Capture the cell that displays the provided text and extract its [X, Y] central coordinate. 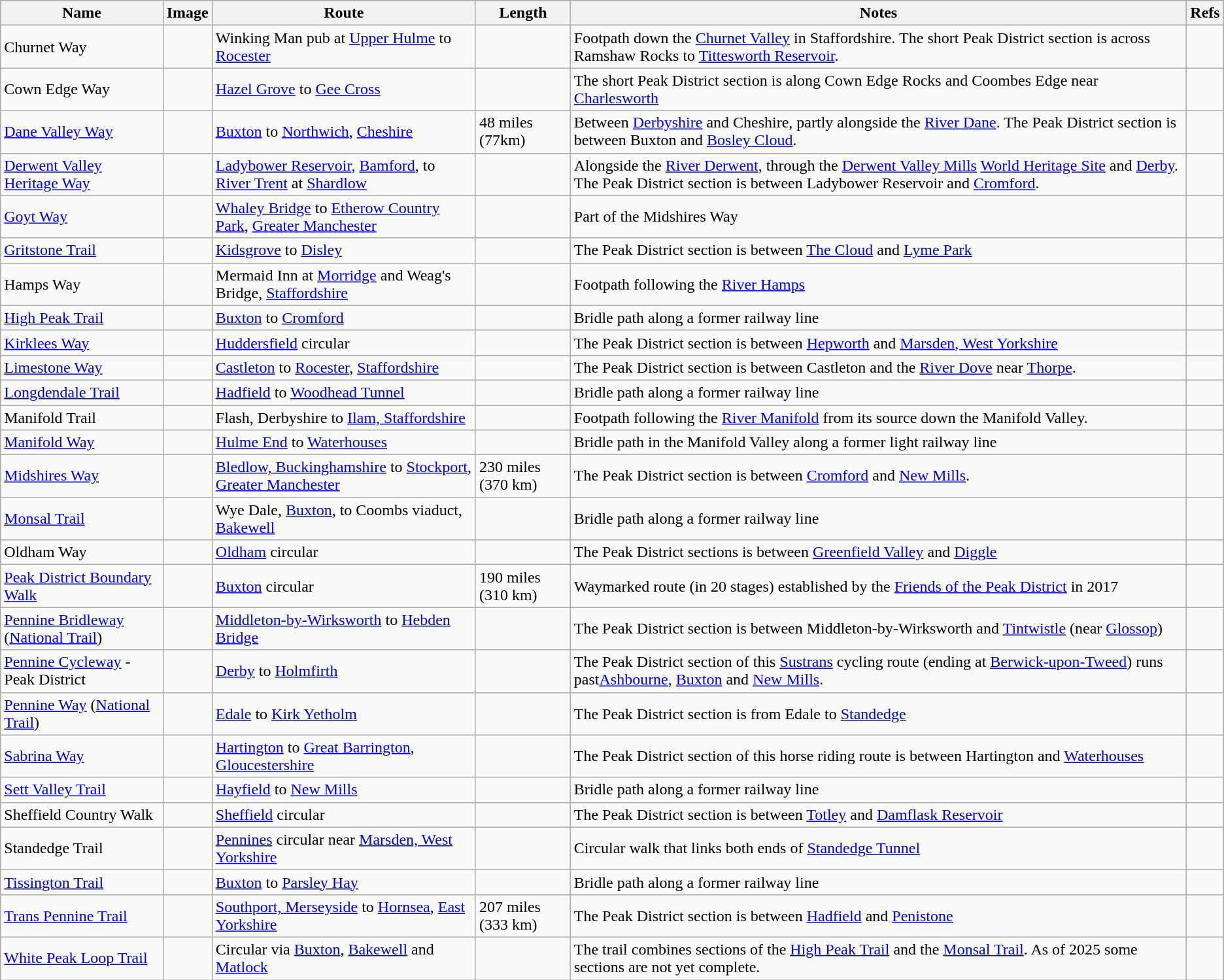
The short Peak District section is along Cown Edge Rocks and Coombes Edge near Charlesworth [879, 89]
Wye Dale, Buxton, to Coombs viaduct, Bakewell [344, 519]
Footpath following the River Manifold from its source down the Manifold Valley. [879, 418]
Kirklees Way [82, 343]
High Peak Trail [82, 318]
Huddersfield circular [344, 343]
The Peak District sections is between Greenfield Valley and Diggle [879, 552]
The Peak District section is between Hadfield and Penistone [879, 915]
Pennines circular near Marsden, West Yorkshire [344, 849]
190 miles (310 km) [523, 586]
Notes [879, 13]
Oldham Way [82, 552]
Hartington to Great Barrington, Gloucestershire [344, 756]
Manifold Way [82, 443]
Goyt Way [82, 217]
Winking Man pub at Upper Hulme to Rocester [344, 47]
Pennine Bridleway (National Trail) [82, 629]
The Peak District section of this Sustrans cycling route (ending at Berwick-upon-Tweed) runs pastAshbourne, Buxton and New Mills. [879, 671]
The Peak District section is between Middleton-by-Wirksworth and Tintwistle (near Glossop) [879, 629]
Waymarked route (in 20 stages) established by the Friends of the Peak District in 2017 [879, 586]
Sheffield Country Walk [82, 815]
Buxton to Cromford [344, 318]
Dane Valley Way [82, 132]
Tissington Trail [82, 882]
Limestone Way [82, 367]
Buxton circular [344, 586]
The Peak District section is from Edale to Standedge [879, 714]
Sabrina Way [82, 756]
Between Derbyshire and Cheshire, partly alongside the River Dane. The Peak District section is between Buxton and Bosley Cloud. [879, 132]
The Peak District section of this horse riding route is between Hartington and Waterhouses [879, 756]
207 miles (333 km) [523, 915]
Ladybower Reservoir, Bamford, to River Trent at Shardlow [344, 174]
Flash, Derbyshire to Ilam, Staffordshire [344, 418]
Gritstone Trail [82, 250]
The Peak District section is between Totley and Damflask Reservoir [879, 815]
Part of the Midshires Way [879, 217]
Bridle path in the Manifold Valley along a former light railway line [879, 443]
Peak District Boundary Walk [82, 586]
Buxton to Parsley Hay [344, 882]
Bledlow, Buckinghamshire to Stockport, Greater Manchester [344, 476]
Monsal Trail [82, 519]
White Peak Loop Trail [82, 958]
Kidsgrove to Disley [344, 250]
Hazel Grove to Gee Cross [344, 89]
Mermaid Inn at Morridge and Weag's Bridge, Staffordshire [344, 284]
Image [187, 13]
Name [82, 13]
Hamps Way [82, 284]
Hayfield to New Mills [344, 790]
230 miles (370 km) [523, 476]
Refs [1205, 13]
Pennine Way (National Trail) [82, 714]
The Peak District section is between Hepworth and Marsden, West Yorkshire [879, 343]
Sheffield circular [344, 815]
Manifold Trail [82, 418]
Longdendale Trail [82, 392]
Derwent Valley Heritage Way [82, 174]
The Peak District section is between Castleton and the River Dove near Thorpe. [879, 367]
Sett Valley Trail [82, 790]
Buxton to Northwich, Cheshire [344, 132]
Castleton to Rocester, Staffordshire [344, 367]
Circular walk that links both ends of Standedge Tunnel [879, 849]
The trail combines sections of the High Peak Trail and the Monsal Trail. As of 2025 some sections are not yet complete. [879, 958]
48 miles(77km) [523, 132]
Midshires Way [82, 476]
Length [523, 13]
Hadfield to Woodhead Tunnel [344, 392]
Standedge Trail [82, 849]
Oldham circular [344, 552]
Churnet Way [82, 47]
Trans Pennine Trail [82, 915]
Route [344, 13]
Edale to Kirk Yetholm [344, 714]
Whaley Bridge to Etherow Country Park, Greater Manchester [344, 217]
The Peak District section is between The Cloud and Lyme Park [879, 250]
Hulme End to Waterhouses [344, 443]
Cown Edge Way [82, 89]
Derby to Holmfirth [344, 671]
Middleton-by-Wirksworth to Hebden Bridge [344, 629]
The Peak District section is between Cromford and New Mills. [879, 476]
Footpath down the Churnet Valley in Staffordshire. The short Peak District section is across Ramshaw Rocks to Tittesworth Reservoir. [879, 47]
Footpath following the River Hamps [879, 284]
Southport, Merseyside to Hornsea, East Yorkshire [344, 915]
Circular via Buxton, Bakewell and Matlock [344, 958]
Pennine Cycleway - Peak District [82, 671]
